For the text-containing cell, return its midpoint in [x, y] coordinate format. 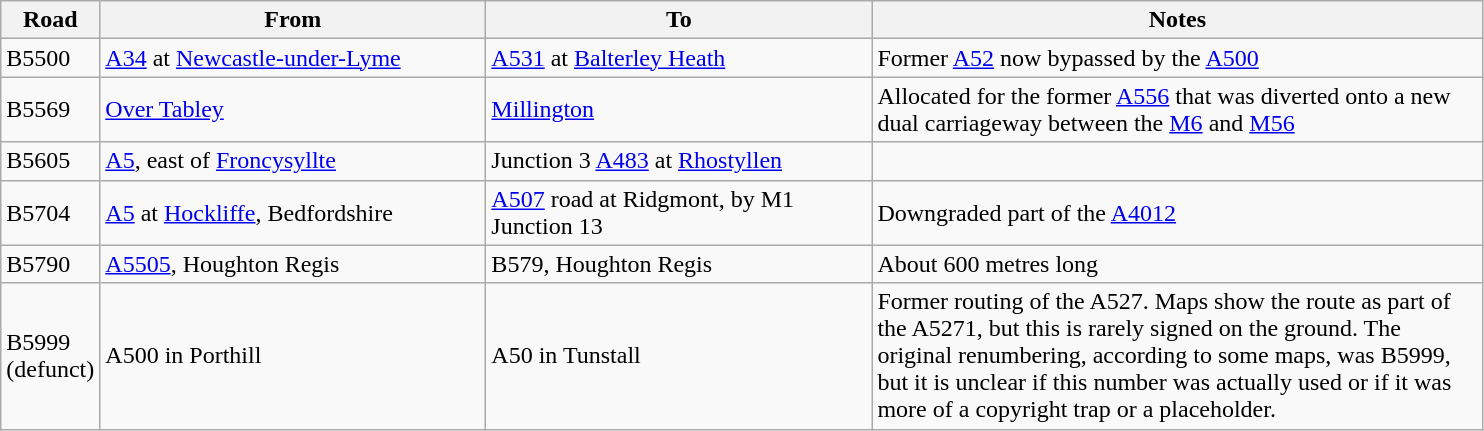
Notes [1178, 20]
Road [50, 20]
A531 at Balterley Heath [679, 58]
About 600 metres long [1178, 264]
Allocated for the former A556 that was diverted onto a new dual carriageway between the M6 and M56 [1178, 110]
A5, east of Froncysyllte [293, 161]
A34 at Newcastle-under-Lyme [293, 58]
A5505, Houghton Regis [293, 264]
B5704 [50, 212]
B579, Houghton Regis [679, 264]
Former A52 now bypassed by the A500 [1178, 58]
B5605 [50, 161]
Junction 3 A483 at Rhostyllen [679, 161]
B5500 [50, 58]
A50 in Tunstall [679, 356]
B5790 [50, 264]
From [293, 20]
Over Tabley [293, 110]
A5 at Hockliffe, Bedfordshire [293, 212]
B5569 [50, 110]
B5999 (defunct) [50, 356]
A507 road at Ridgmont, by M1 Junction 13 [679, 212]
Millington [679, 110]
Downgraded part of the A4012 [1178, 212]
A500 in Porthill [293, 356]
To [679, 20]
